Return [X, Y] of the center of cell containing provided text 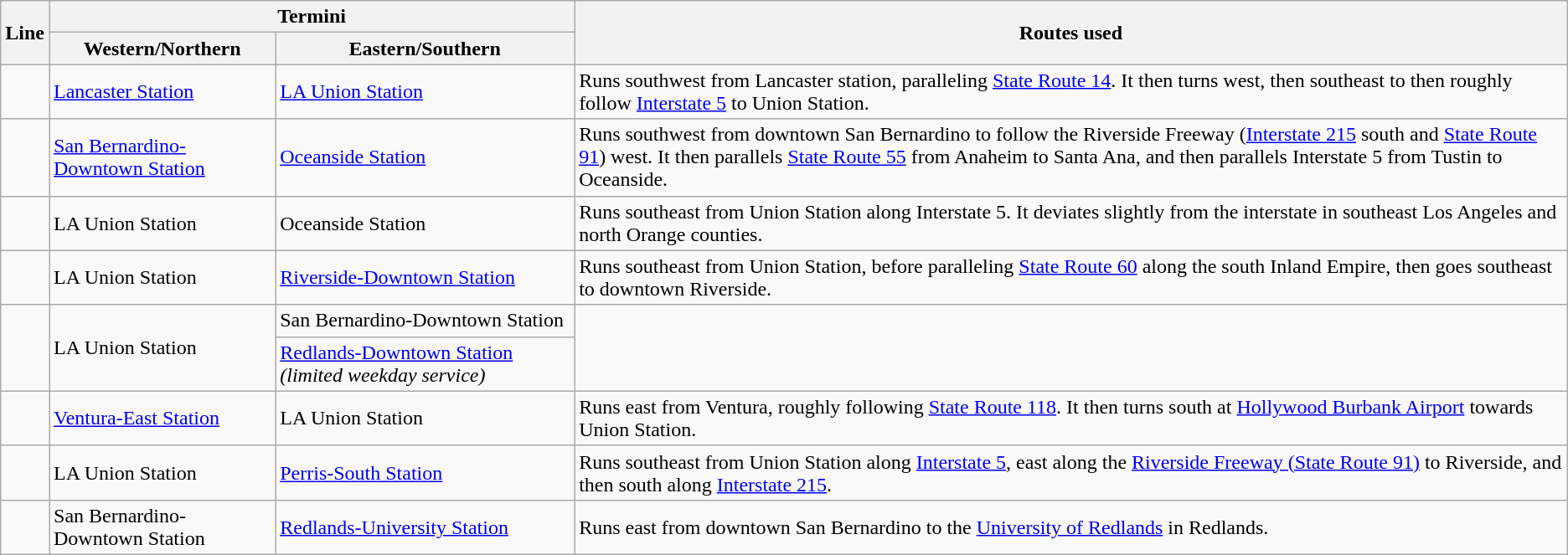
Runs east from Ventura, roughly following State Route 118. It then turns south at Hollywood Burbank Airport towards Union Station. [1071, 419]
Runs southeast from Union Station, before paralleling State Route 60 along the south Inland Empire, then goes southeast to downtown Riverside. [1071, 278]
Riverside-Downtown Station [426, 278]
Western/Northern [162, 49]
Perris-South Station [426, 472]
Routes used [1071, 33]
Eastern/Southern [426, 49]
Line [25, 33]
Runs southeast from Union Station along Interstate 5. It deviates slightly from the interstate in southeast Los Angeles and north Orange counties. [1071, 223]
Redlands-University Station [426, 527]
Redlands-Downtown Station (limited weekday service) [426, 363]
Termini [312, 17]
Runs east from downtown San Bernardino to the University of Redlands in Redlands. [1071, 527]
Ventura-East Station [162, 419]
Lancaster Station [162, 92]
